Output the (X, Y) coordinate of the center of the cell containing the given text.  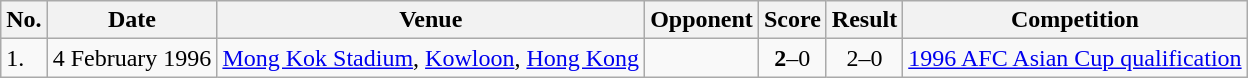
Venue (431, 20)
Date (132, 20)
Score (792, 20)
Opponent (702, 20)
4 February 1996 (132, 58)
No. (24, 20)
Mong Kok Stadium, Kowloon, Hong Kong (431, 58)
Competition (1075, 20)
1996 AFC Asian Cup qualification (1075, 58)
Result (864, 20)
1. (24, 58)
